Determine the (X, Y) coordinate at the center of the cell enclosing the given text.  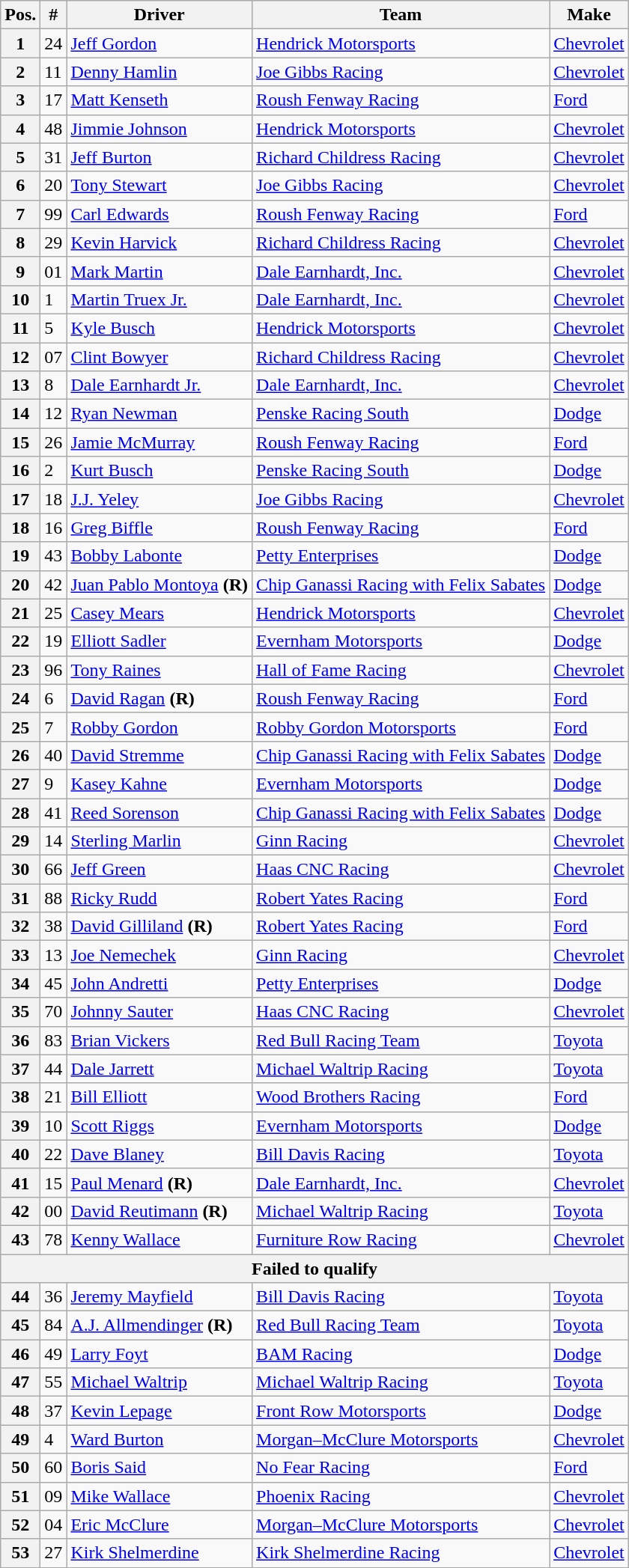
Dale Jarrett (159, 1069)
50 (21, 1468)
60 (54, 1468)
32 (21, 927)
Greg Biffle (159, 528)
47 (21, 1382)
Jeff Burton (159, 157)
30 (21, 870)
Sterling Marlin (159, 841)
Reed Sorenson (159, 812)
Clint Bowyer (159, 357)
BAM Racing (401, 1354)
Martin Truex Jr. (159, 299)
Ward Burton (159, 1439)
Eric McClure (159, 1525)
Bobby Labonte (159, 556)
88 (54, 898)
53 (21, 1553)
84 (54, 1326)
Jeremy Mayfield (159, 1297)
Ricky Rudd (159, 898)
Kasey Kahne (159, 784)
Tony Raines (159, 670)
23 (21, 670)
Kirk Shelmerdine (159, 1553)
Dale Earnhardt Jr. (159, 385)
00 (54, 1211)
Brian Vickers (159, 1040)
Scott Riggs (159, 1126)
Driver (159, 15)
52 (21, 1525)
Jeff Gordon (159, 43)
Paul Menard (R) (159, 1183)
Kevin Lepage (159, 1411)
David Stremme (159, 755)
Michael Waltrip (159, 1382)
Hall of Fame Racing (401, 670)
Make (589, 15)
# (54, 15)
Kevin Harvick (159, 242)
Robby Gordon Motorsports (401, 727)
51 (21, 1496)
No Fear Racing (401, 1468)
Dave Blaney (159, 1154)
Casey Mears (159, 613)
Elliott Sadler (159, 641)
3 (21, 100)
John Andretti (159, 983)
Denny Hamlin (159, 72)
Kyle Busch (159, 328)
Bill Elliott (159, 1097)
04 (54, 1525)
83 (54, 1040)
Mike Wallace (159, 1496)
70 (54, 1012)
Pos. (21, 15)
78 (54, 1239)
34 (21, 983)
28 (21, 812)
Robby Gordon (159, 727)
Boris Said (159, 1468)
Ryan Newman (159, 414)
Kenny Wallace (159, 1239)
66 (54, 870)
96 (54, 670)
Wood Brothers Racing (401, 1097)
David Reutimann (R) (159, 1211)
David Ragan (R) (159, 698)
Joe Nemechek (159, 955)
Front Row Motorsports (401, 1411)
01 (54, 271)
Jeff Green (159, 870)
Carl Edwards (159, 214)
46 (21, 1354)
Phoenix Racing (401, 1496)
A.J. Allmendinger (R) (159, 1326)
J.J. Yeley (159, 499)
Furniture Row Racing (401, 1239)
Team (401, 15)
Mark Martin (159, 271)
33 (21, 955)
Jamie McMurray (159, 442)
Kurt Busch (159, 471)
Juan Pablo Montoya (R) (159, 585)
09 (54, 1496)
David Gilliland (R) (159, 927)
Matt Kenseth (159, 100)
39 (21, 1126)
Larry Foyt (159, 1354)
55 (54, 1382)
Kirk Shelmerdine Racing (401, 1553)
07 (54, 357)
Johnny Sauter (159, 1012)
Jimmie Johnson (159, 129)
99 (54, 214)
Tony Stewart (159, 186)
35 (21, 1012)
Failed to qualify (314, 1269)
